Identify which cell holds the provided text, then report its (x, y) central coordinate. 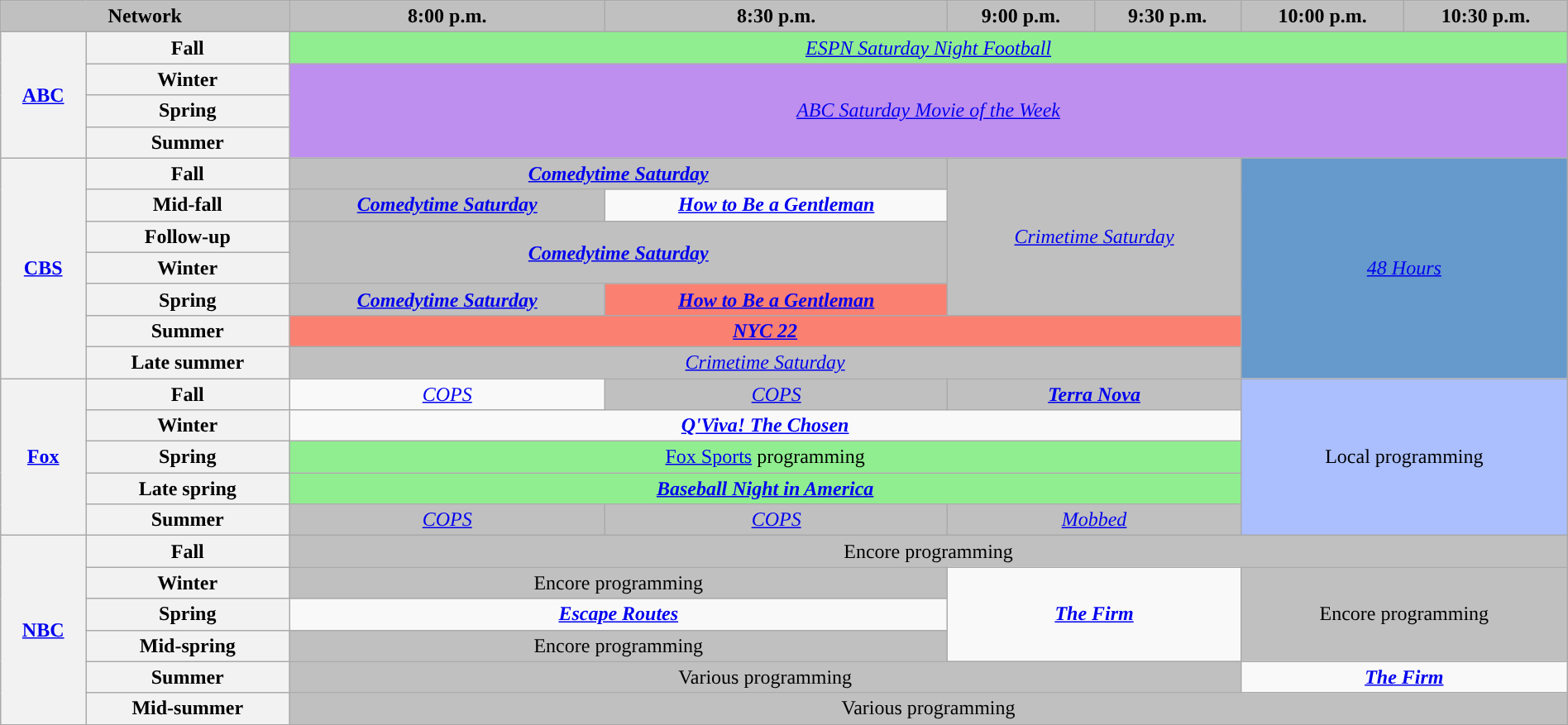
Terra Nova (1095, 394)
Mid-summer (188, 708)
10:00 p.m. (1322, 17)
9:30 p.m. (1168, 17)
NYC 22 (766, 331)
8:30 p.m. (777, 17)
Late summer (188, 362)
Network (146, 17)
Mobbed (1095, 520)
NBC (43, 630)
CBS (43, 268)
48 Hours (1404, 268)
Follow-up (188, 236)
Mid-spring (188, 646)
Late spring (188, 489)
Baseball Night in America (766, 489)
ABC Saturday Movie of the Week (928, 111)
Mid-fall (188, 205)
ABC (43, 95)
10:30 p.m. (1485, 17)
Local programming (1404, 457)
Fox (43, 457)
Q'Viva! The Chosen (766, 426)
ESPN Saturday Night Football (928, 48)
9:00 p.m. (1021, 17)
8:00 p.m. (447, 17)
Escape Routes (619, 614)
Fox Sports programming (766, 457)
